Pinpoint the cell where the given text exists, returning its (X, Y) midpoint coordinate. 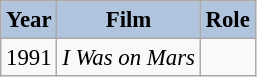
Year (29, 20)
Role (228, 20)
1991 (29, 58)
I Was on Mars (128, 58)
Film (128, 20)
